Identify which cell holds the provided text, then report its (X, Y) central coordinate. 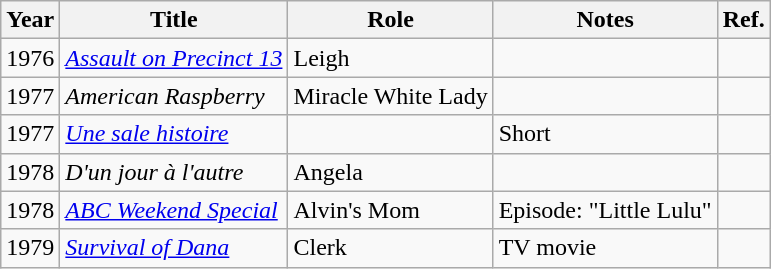
Miracle White Lady (390, 96)
Ref. (744, 20)
Role (390, 20)
Leigh (390, 58)
Survival of Dana (174, 248)
American Raspberry (174, 96)
Notes (605, 20)
D'un jour à l'autre (174, 172)
Year (30, 20)
Une sale histoire (174, 134)
Title (174, 20)
Clerk (390, 248)
Episode: "Little Lulu" (605, 210)
Assault on Precinct 13 (174, 58)
1979 (30, 248)
Angela (390, 172)
ABC Weekend Special (174, 210)
1976 (30, 58)
TV movie (605, 248)
Alvin's Mom (390, 210)
Short (605, 134)
